Determine the [x, y] coordinate at the center of the cell enclosing the given text.  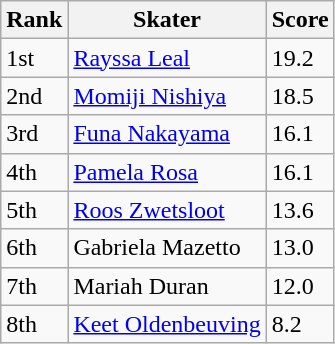
Rayssa Leal [167, 58]
12.0 [300, 286]
Gabriela Mazetto [167, 248]
8th [34, 324]
2nd [34, 96]
13.0 [300, 248]
19.2 [300, 58]
4th [34, 172]
Rank [34, 20]
6th [34, 248]
8.2 [300, 324]
Skater [167, 20]
3rd [34, 134]
Pamela Rosa [167, 172]
1st [34, 58]
Momiji Nishiya [167, 96]
13.6 [300, 210]
Funa Nakayama [167, 134]
Roos Zwetsloot [167, 210]
Mariah Duran [167, 286]
Keet Oldenbeuving [167, 324]
5th [34, 210]
7th [34, 286]
Score [300, 20]
18.5 [300, 96]
